Identify which cell holds the provided text, then report its [X, Y] central coordinate. 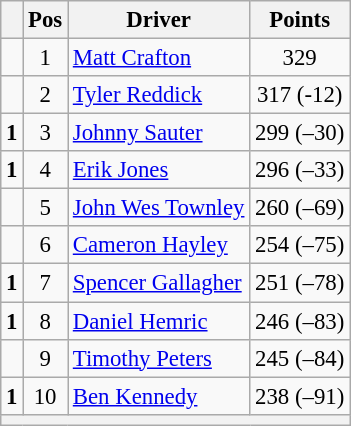
296 (–33) [300, 170]
8 [46, 321]
7 [46, 283]
238 (–91) [300, 396]
Daniel Hemric [159, 321]
2 [46, 95]
Tyler Reddick [159, 95]
246 (–83) [300, 321]
9 [46, 358]
Points [300, 20]
10 [46, 396]
4 [46, 170]
Cameron Hayley [159, 245]
299 (–30) [300, 133]
245 (–84) [300, 358]
317 (-12) [300, 95]
John Wes Townley [159, 208]
254 (–75) [300, 245]
260 (–69) [300, 208]
Spencer Gallagher [159, 283]
5 [46, 208]
Pos [46, 20]
251 (–78) [300, 283]
6 [46, 245]
3 [46, 133]
Erik Jones [159, 170]
Ben Kennedy [159, 396]
Johnny Sauter [159, 133]
Driver [159, 20]
Matt Crafton [159, 58]
Timothy Peters [159, 358]
329 [300, 58]
